Search for the cell housing the specified text and yield its (x, y) center coordinate. 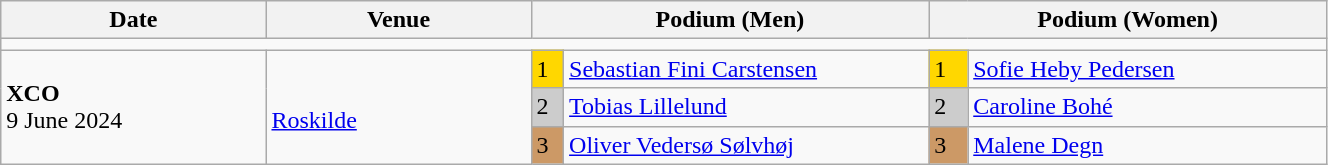
Oliver Vedersø Sølvhøj (746, 145)
Tobias Lillelund (746, 107)
Malene Degn (1148, 145)
Sebastian Fini Carstensen (746, 69)
Date (134, 20)
XCO 9 June 2024 (134, 107)
Podium (Men) (730, 20)
Sofie Heby Pedersen (1148, 69)
Venue (398, 20)
Podium (Women) (1128, 20)
Roskilde (398, 107)
Caroline Bohé (1148, 107)
